For the text-containing cell, return its midpoint in (x, y) coordinate format. 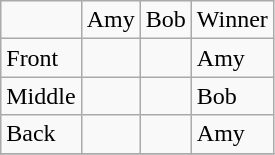
Front (41, 58)
Winner (232, 20)
Back (41, 134)
Middle (41, 96)
